Scan for the cell matching the given text and deliver its [x, y] coordinate at center. 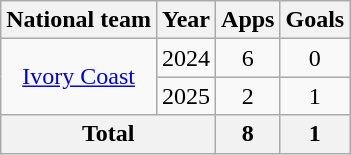
8 [248, 134]
Total [108, 134]
National team [79, 20]
2025 [186, 96]
2024 [186, 58]
0 [315, 58]
Apps [248, 20]
2 [248, 96]
Goals [315, 20]
Ivory Coast [79, 77]
6 [248, 58]
Year [186, 20]
